Pinpoint the cell where the given text exists, returning its [x, y] midpoint coordinate. 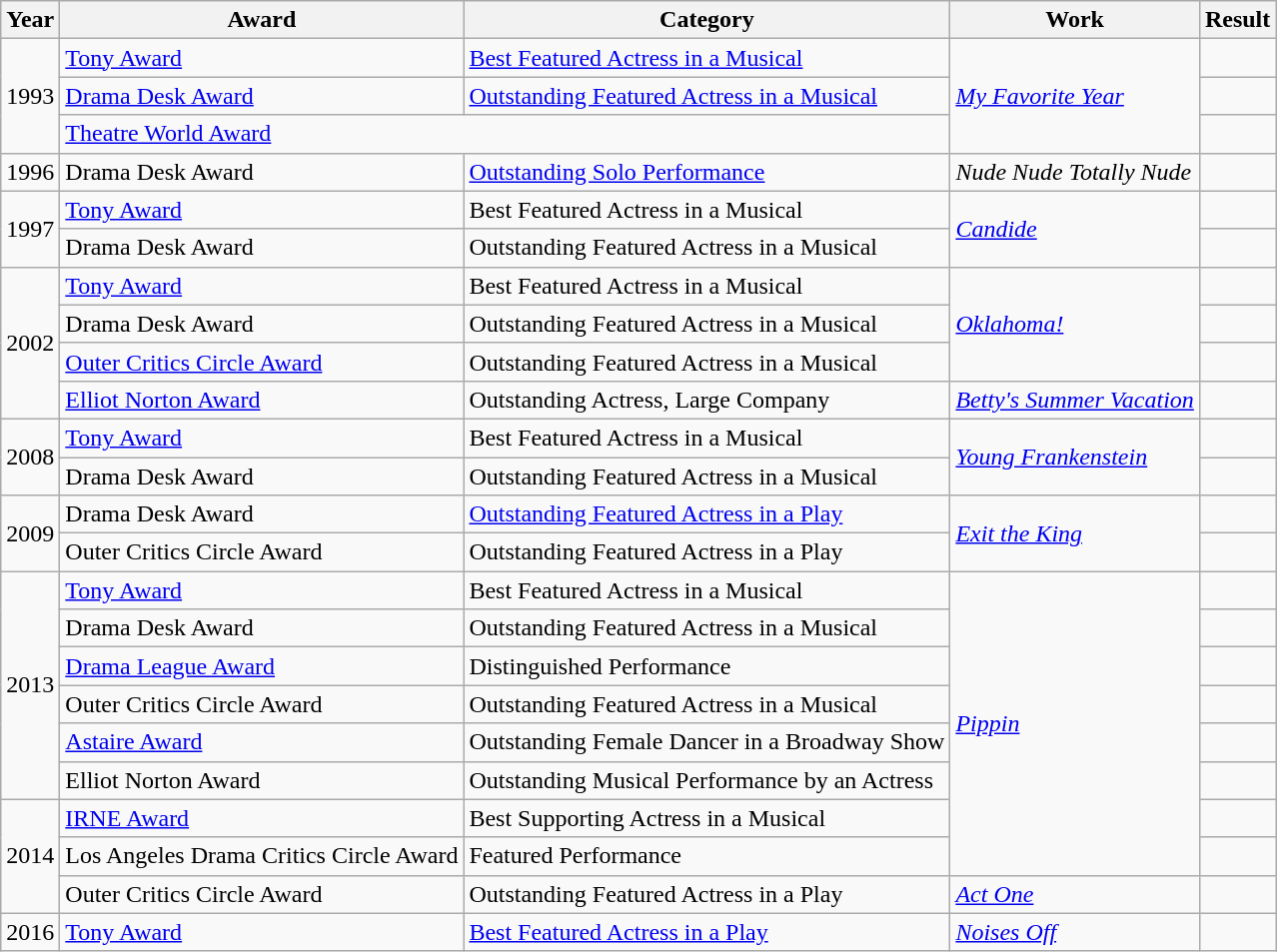
2016 [30, 932]
Oklahoma! [1075, 324]
Award [262, 20]
Outstanding Musical Performance by an Actress [707, 780]
Los Angeles Drama Critics Circle Award [262, 856]
Distinguished Performance [707, 666]
Work [1075, 20]
Act One [1075, 894]
Outstanding Solo Performance [707, 172]
1996 [30, 172]
2009 [30, 533]
Betty's Summer Vacation [1075, 400]
1993 [30, 96]
2008 [30, 457]
1997 [30, 229]
Astaire Award [262, 742]
Best Featured Actress in a Play [707, 932]
Candide [1075, 229]
Pippin [1075, 723]
2002 [30, 343]
Exit the King [1075, 533]
Theatre World Award [506, 134]
2013 [30, 685]
Outstanding Female Dancer in a Broadway Show [707, 742]
Featured Performance [707, 856]
Nude Nude Totally Nude [1075, 172]
Drama League Award [262, 666]
Outstanding Actress, Large Company [707, 400]
Best Supporting Actress in a Musical [707, 818]
IRNE Award [262, 818]
Noises Off [1075, 932]
Category [707, 20]
Result [1237, 20]
2014 [30, 856]
Year [30, 20]
My Favorite Year [1075, 96]
Young Frankenstein [1075, 457]
